Pinpoint the cell where the given text exists, returning its (x, y) midpoint coordinate. 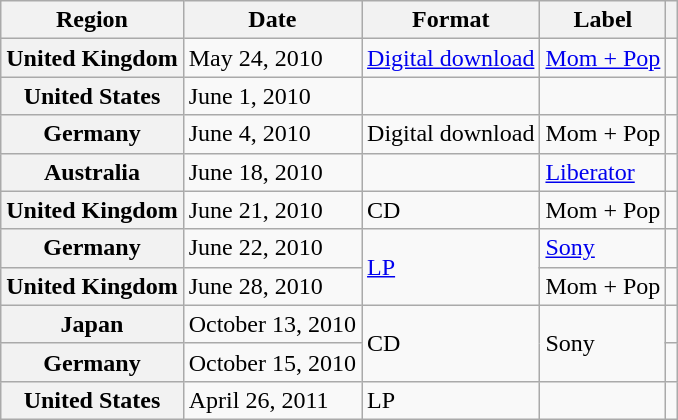
Date (272, 20)
June 4, 2010 (272, 134)
April 26, 2011 (272, 400)
June 21, 2010 (272, 210)
October 15, 2010 (272, 362)
Format (451, 20)
June 18, 2010 (272, 172)
Liberator (603, 172)
October 13, 2010 (272, 324)
June 1, 2010 (272, 96)
Japan (92, 324)
June 22, 2010 (272, 248)
May 24, 2010 (272, 58)
June 28, 2010 (272, 286)
Australia (92, 172)
Label (603, 20)
Region (92, 20)
